Find where the given text appears and provide that cell's center as [x, y] coordinate. 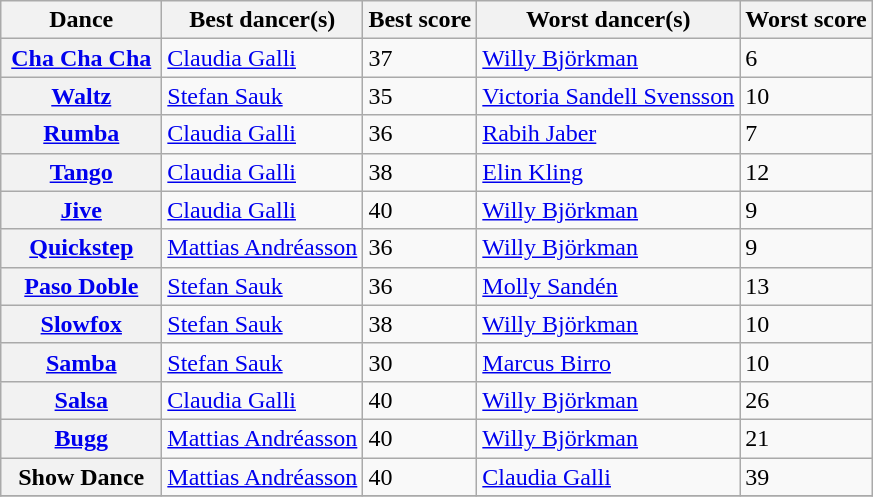
Victoria Sandell Svensson [608, 96]
Elin Kling [608, 172]
Slowfox [82, 324]
13 [806, 286]
Worst dancer(s) [608, 20]
Molly Sandén [608, 286]
12 [806, 172]
Rabih Jaber [608, 134]
6 [806, 58]
Jive [82, 210]
Tango [82, 172]
37 [420, 58]
Cha Cha Cha [82, 58]
7 [806, 134]
Marcus Birro [608, 362]
Best score [420, 20]
Worst score [806, 20]
Salsa [82, 400]
39 [806, 477]
Rumba [82, 134]
Show Dance [82, 477]
26 [806, 400]
Samba [82, 362]
Bugg [82, 438]
Best dancer(s) [262, 20]
Dance [82, 20]
Waltz [82, 96]
21 [806, 438]
Quickstep [82, 248]
Paso Doble [82, 286]
30 [420, 362]
35 [420, 96]
